Detect which cell encompasses the target text, then output its (x, y) center coordinate. 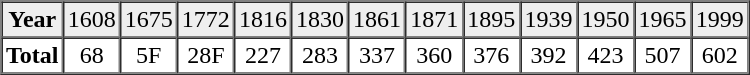
602 (720, 56)
1675 (148, 20)
283 (320, 56)
28F (206, 56)
423 (606, 56)
227 (262, 56)
Year (33, 20)
5F (148, 56)
1999 (720, 20)
1965 (662, 20)
1608 (92, 20)
68 (92, 56)
1861 (378, 20)
1895 (492, 20)
376 (492, 56)
392 (548, 56)
1772 (206, 20)
1830 (320, 20)
1939 (548, 20)
507 (662, 56)
1816 (262, 20)
1871 (434, 20)
Total (33, 56)
360 (434, 56)
337 (378, 56)
1950 (606, 20)
